Identify which cell holds the provided text, then report its [x, y] central coordinate. 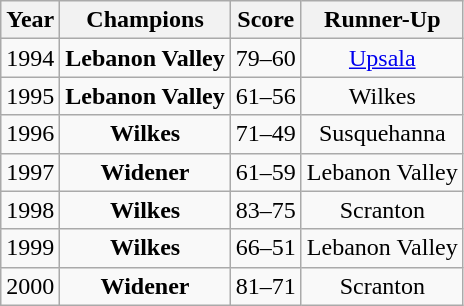
61–59 [266, 172]
Runner-Up [382, 20]
Year [30, 20]
83–75 [266, 210]
1998 [30, 210]
Score [266, 20]
79–60 [266, 58]
71–49 [266, 134]
1994 [30, 58]
2000 [30, 286]
Champions [145, 20]
61–56 [266, 96]
1996 [30, 134]
Susquehanna [382, 134]
1999 [30, 248]
1997 [30, 172]
1995 [30, 96]
66–51 [266, 248]
Upsala [382, 58]
81–71 [266, 286]
